Output the [X, Y] coordinate of the center of the cell containing the given text.  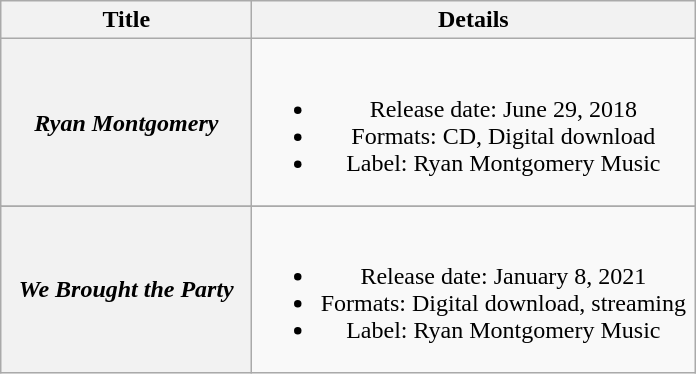
Release date: January 8, 2021Formats: Digital download, streamingLabel: Ryan Montgomery Music [474, 290]
Details [474, 20]
Ryan Montgomery [126, 122]
Release date: June 29, 2018Formats: CD, Digital downloadLabel: Ryan Montgomery Music [474, 122]
We Brought the Party [126, 290]
Title [126, 20]
